Scan for the cell matching the given text and deliver its [x, y] coordinate at center. 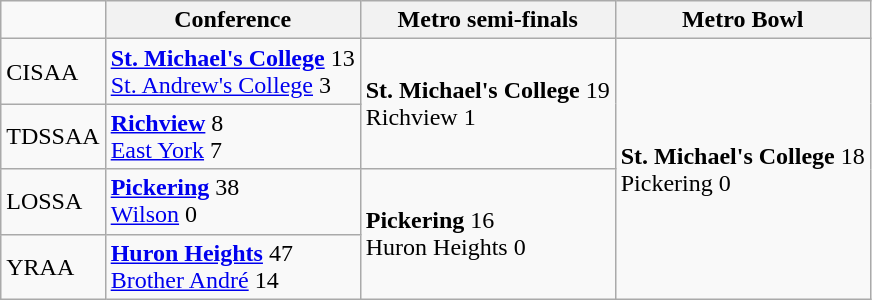
TDSSAA [53, 136]
Conference [232, 20]
Metro semi-finals [488, 20]
CISAA [53, 72]
St. Michael's College 18 Pickering 0 [742, 169]
YRAA [53, 266]
St. Michael's College 13St. Andrew's College 3 [232, 72]
Pickering 16 Huron Heights 0 [488, 234]
Pickering 38 Wilson 0 [232, 202]
Richview 8East York 7 [232, 136]
Metro Bowl [742, 20]
LOSSA [53, 202]
St. Michael's College 19Richview 1 [488, 104]
Huron Heights 47Brother André 14 [232, 266]
